Extract the [X, Y] coordinate from the center of the cell holding the provided text.  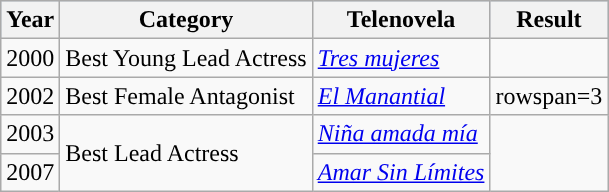
2003 [30, 134]
Best Female Antagonist [186, 96]
El Manantial [401, 96]
Best Lead Actress [186, 153]
Amar Sin Límites [401, 172]
Year [30, 20]
Telenovela [401, 20]
2000 [30, 58]
Tres mujeres [401, 58]
Niña amada mía [401, 134]
2007 [30, 172]
Category [186, 20]
2002 [30, 96]
Result [549, 20]
rowspan=3 [549, 96]
Best Young Lead Actress [186, 58]
